For the text-containing cell, return its midpoint in [X, Y] coordinate format. 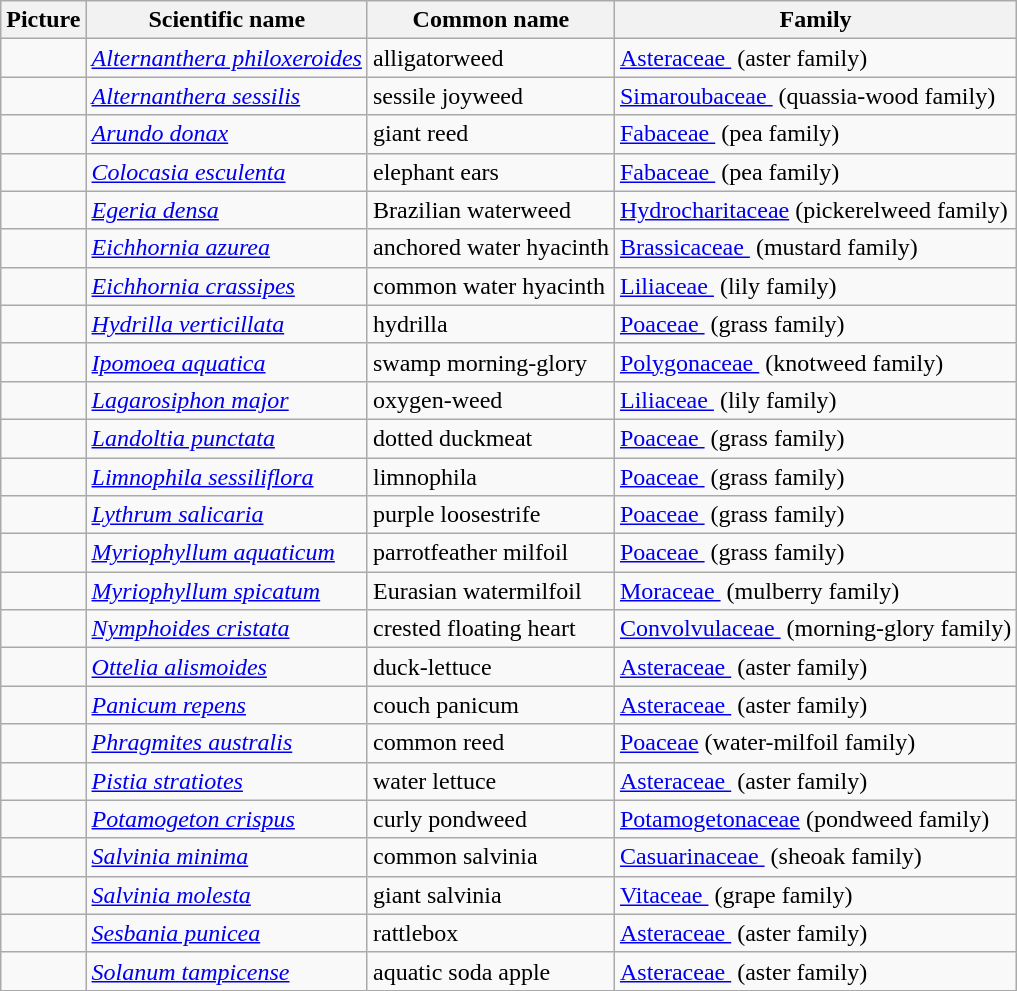
Egeria densa [226, 210]
dotted duckmeat [490, 438]
duck-lettuce [490, 667]
Brassicaceae (mustard family) [815, 248]
Common name [490, 20]
Landoltia punctata [226, 438]
Polygonaceae (knotweed family) [815, 362]
Moraceae (mulberry family) [815, 591]
limnophila [490, 477]
Poaceae (water-milfoil family) [815, 743]
Pistia stratiotes [226, 781]
Limnophila sessiliflora [226, 477]
Alternanthera philoxeroides [226, 58]
Panicum repens [226, 705]
aquatic soda apple [490, 971]
Eurasian watermilfoil [490, 591]
Picture [44, 20]
water lettuce [490, 781]
Potamogeton crispus [226, 819]
Simaroubaceae (quassia-wood family) [815, 96]
hydrilla [490, 324]
crested floating heart [490, 629]
common reed [490, 743]
Eichhornia crassipes [226, 286]
elephant ears [490, 172]
Lythrum salicaria [226, 515]
giant reed [490, 134]
common water hyacinth [490, 286]
Arundo donax [226, 134]
purple loosestrife [490, 515]
giant salvinia [490, 895]
Brazilian waterweed [490, 210]
Family [815, 20]
Vitaceae (grape family) [815, 895]
alligatorweed [490, 58]
rattlebox [490, 933]
Casuarinaceae (sheoak family) [815, 857]
Potamogetonaceae (pondweed family) [815, 819]
Nymphoides cristata [226, 629]
Salvinia minima [226, 857]
Ipomoea aquatica [226, 362]
Hydrilla verticillata [226, 324]
Eichhornia azurea [226, 248]
Solanum tampicense [226, 971]
oxygen-weed [490, 400]
Hydrocharitaceae (pickerelweed family) [815, 210]
curly pondweed [490, 819]
Scientific name [226, 20]
common salvinia [490, 857]
anchored water hyacinth [490, 248]
sessile joyweed [490, 96]
Myriophyllum spicatum [226, 591]
Sesbania punicea [226, 933]
Colocasia esculenta [226, 172]
parrotfeather milfoil [490, 553]
couch panicum [490, 705]
Convolvulaceae (morning-glory family) [815, 629]
Myriophyllum aquaticum [226, 553]
Salvinia molesta [226, 895]
Phragmites australis [226, 743]
Lagarosiphon major [226, 400]
swamp morning-glory [490, 362]
Ottelia alismoides [226, 667]
Alternanthera sessilis [226, 96]
